Provide the [X, Y] coordinate of the cell's center where the given text is located.  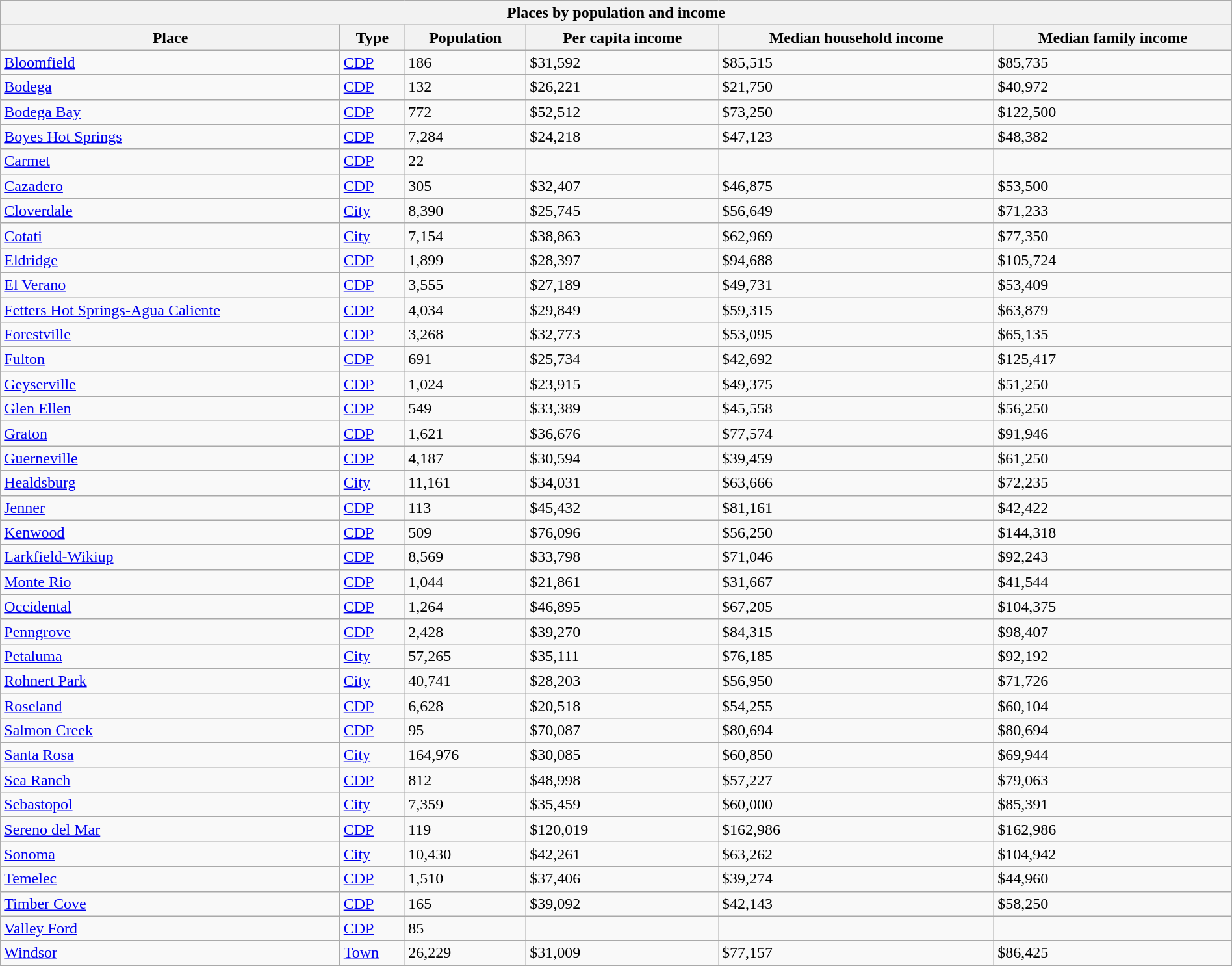
$31,667 [856, 582]
85 [465, 928]
$36,676 [622, 434]
Cazadero [170, 186]
Sonoma [170, 854]
$65,135 [1112, 335]
Larkfield-Wikiup [170, 557]
$56,649 [856, 211]
$31,009 [622, 953]
Timber Cove [170, 904]
11,161 [465, 483]
Place [170, 38]
Petaluma [170, 656]
$47,123 [856, 137]
Bodega [170, 87]
$42,692 [856, 359]
$144,318 [1112, 532]
Sereno del Mar [170, 829]
$48,998 [622, 780]
$39,270 [622, 631]
$94,688 [856, 260]
Santa Rosa [170, 755]
$29,849 [622, 310]
3,268 [465, 335]
$45,432 [622, 508]
$91,946 [1112, 434]
Boyes Hot Springs [170, 137]
Places by population and income [616, 13]
$71,046 [856, 557]
95 [465, 731]
1,621 [465, 434]
$85,735 [1112, 62]
$45,558 [856, 409]
$60,000 [856, 805]
26,229 [465, 953]
2,428 [465, 631]
8,390 [465, 211]
10,430 [465, 854]
$49,375 [856, 384]
6,628 [465, 705]
$67,205 [856, 607]
$25,734 [622, 359]
Carmet [170, 161]
$84,315 [856, 631]
Fetters Hot Springs-Agua Caliente [170, 310]
Monte Rio [170, 582]
$31,592 [622, 62]
$32,407 [622, 186]
$59,315 [856, 310]
$56,950 [856, 681]
$53,500 [1112, 186]
772 [465, 112]
$28,397 [622, 260]
$52,512 [622, 112]
$122,500 [1112, 112]
Roseland [170, 705]
$21,861 [622, 582]
$33,798 [622, 557]
$58,250 [1112, 904]
119 [465, 829]
Sea Ranch [170, 780]
$57,227 [856, 780]
Windsor [170, 953]
Forestville [170, 335]
$48,382 [1112, 137]
$77,157 [856, 953]
$76,185 [856, 656]
$49,731 [856, 285]
$42,422 [1112, 508]
Bloomfield [170, 62]
Glen Ellen [170, 409]
$35,111 [622, 656]
$39,092 [622, 904]
Type [372, 38]
132 [465, 87]
$23,915 [622, 384]
549 [465, 409]
Graton [170, 434]
Bodega Bay [170, 112]
$38,863 [622, 235]
$85,391 [1112, 805]
$51,250 [1112, 384]
$71,233 [1112, 211]
$39,274 [856, 879]
1,510 [465, 879]
7,154 [465, 235]
Per capita income [622, 38]
Valley Ford [170, 928]
Cotati [170, 235]
113 [465, 508]
305 [465, 186]
$34,031 [622, 483]
$81,161 [856, 508]
8,569 [465, 557]
$104,375 [1112, 607]
Population [465, 38]
$37,406 [622, 879]
$24,218 [622, 137]
$39,459 [856, 458]
$76,096 [622, 532]
$92,192 [1112, 656]
$85,515 [856, 62]
$63,262 [856, 854]
40,741 [465, 681]
$92,243 [1112, 557]
$71,726 [1112, 681]
Eldridge [170, 260]
57,265 [465, 656]
$26,221 [622, 87]
1,264 [465, 607]
Occidental [170, 607]
$40,972 [1112, 87]
Town [372, 953]
$53,409 [1112, 285]
$62,969 [856, 235]
Rohnert Park [170, 681]
$70,087 [622, 731]
165 [465, 904]
3,555 [465, 285]
$69,944 [1112, 755]
$42,261 [622, 854]
22 [465, 161]
$125,417 [1112, 359]
$54,255 [856, 705]
$120,019 [622, 829]
$21,750 [856, 87]
812 [465, 780]
1,899 [465, 260]
Median family income [1112, 38]
Geyserville [170, 384]
Jenner [170, 508]
$53,095 [856, 335]
$46,875 [856, 186]
$77,574 [856, 434]
$20,518 [622, 705]
$41,544 [1112, 582]
$105,724 [1112, 260]
509 [465, 532]
4,187 [465, 458]
Sebastopol [170, 805]
$32,773 [622, 335]
$30,085 [622, 755]
Salmon Creek [170, 731]
Healdsburg [170, 483]
Cloverdale [170, 211]
El Verano [170, 285]
186 [465, 62]
Kenwood [170, 532]
$79,063 [1112, 780]
$46,895 [622, 607]
691 [465, 359]
Temelec [170, 879]
$104,942 [1112, 854]
4,034 [465, 310]
$44,960 [1112, 879]
$73,250 [856, 112]
1,044 [465, 582]
$72,235 [1112, 483]
Fulton [170, 359]
1,024 [465, 384]
$60,104 [1112, 705]
$77,350 [1112, 235]
$28,203 [622, 681]
$27,189 [622, 285]
Penngrove [170, 631]
Guerneville [170, 458]
7,359 [465, 805]
$35,459 [622, 805]
Median household income [856, 38]
$63,879 [1112, 310]
$60,850 [856, 755]
$42,143 [856, 904]
164,976 [465, 755]
$61,250 [1112, 458]
$98,407 [1112, 631]
7,284 [465, 137]
$86,425 [1112, 953]
$30,594 [622, 458]
$25,745 [622, 211]
$33,389 [622, 409]
$63,666 [856, 483]
